Return (x, y) of the center of cell containing provided text 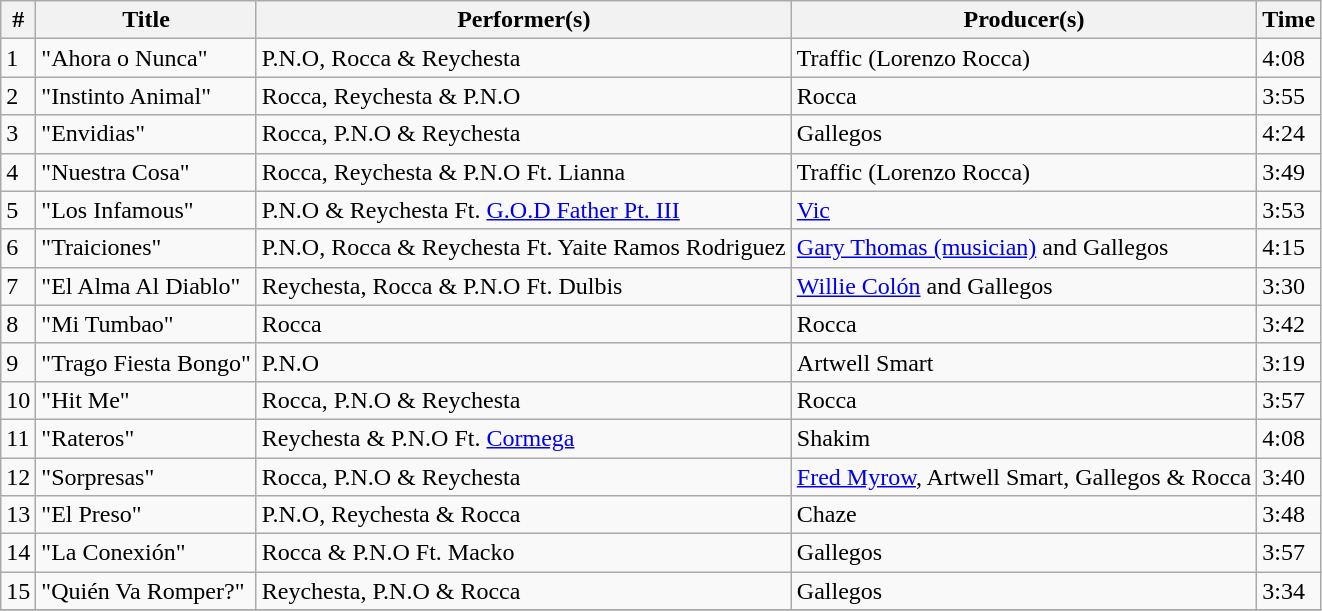
Gary Thomas (musician) and Gallegos (1024, 248)
7 (18, 286)
8 (18, 324)
3 (18, 134)
15 (18, 591)
Producer(s) (1024, 20)
2 (18, 96)
12 (18, 477)
"Hit Me" (146, 400)
3:19 (1289, 362)
"Instinto Animal" (146, 96)
"El Preso" (146, 515)
Rocca, Reychesta & P.N.O Ft. Lianna (524, 172)
14 (18, 553)
"Ahora o Nunca" (146, 58)
P.N.O, Reychesta & Rocca (524, 515)
13 (18, 515)
"Trago Fiesta Bongo" (146, 362)
4 (18, 172)
3:48 (1289, 515)
9 (18, 362)
4:15 (1289, 248)
Performer(s) (524, 20)
Rocca & P.N.O Ft. Macko (524, 553)
3:42 (1289, 324)
Rocca, Reychesta & P.N.O (524, 96)
Shakim (1024, 438)
P.N.O (524, 362)
3:34 (1289, 591)
3:40 (1289, 477)
3:30 (1289, 286)
P.N.O, Rocca & Reychesta (524, 58)
Time (1289, 20)
# (18, 20)
Chaze (1024, 515)
Fred Myrow, Artwell Smart, Gallegos & Rocca (1024, 477)
5 (18, 210)
10 (18, 400)
"Envidias" (146, 134)
"La Conexión" (146, 553)
"Quién Va Romper?" (146, 591)
3:53 (1289, 210)
3:55 (1289, 96)
"El Alma Al Diablo" (146, 286)
Reychesta, Rocca & P.N.O Ft. Dulbis (524, 286)
"Traiciones" (146, 248)
"Los Infamous" (146, 210)
P.N.O & Reychesta Ft. G.O.D Father Pt. III (524, 210)
Vic (1024, 210)
"Nuestra Cosa" (146, 172)
"Sorpresas" (146, 477)
4:24 (1289, 134)
Willie Colón and Gallegos (1024, 286)
"Rateros" (146, 438)
6 (18, 248)
Reychesta & P.N.O Ft. Cormega (524, 438)
3:49 (1289, 172)
1 (18, 58)
P.N.O, Rocca & Reychesta Ft. Yaite Ramos Rodriguez (524, 248)
Reychesta, P.N.O & Rocca (524, 591)
Title (146, 20)
11 (18, 438)
Artwell Smart (1024, 362)
"Mi Tumbao" (146, 324)
